Determine the [x, y] coordinate at the center of the cell enclosing the given text.  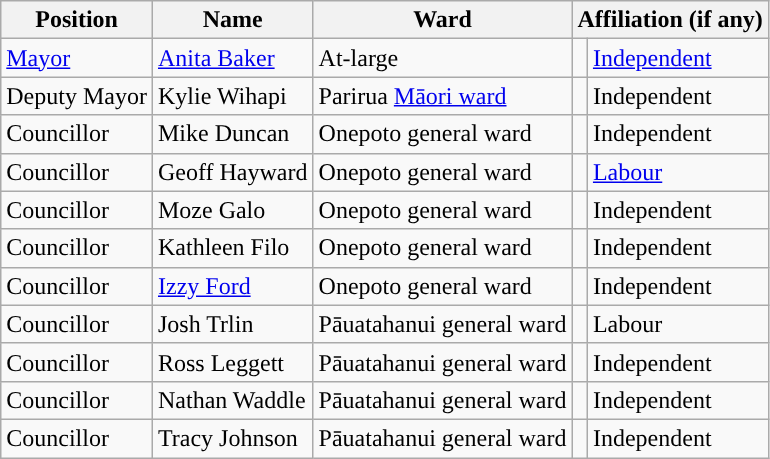
Nathan Waddle [232, 400]
Geoff Hayward [232, 172]
Position [77, 20]
Kathleen Filo [232, 248]
Affiliation (if any) [670, 20]
Ross Leggett [232, 362]
Deputy Mayor [77, 96]
Izzy Ford [232, 286]
Parirua Māori ward [442, 96]
Josh Trlin [232, 324]
At-large [442, 58]
Tracy Johnson [232, 438]
Mike Duncan [232, 134]
Moze Galo [232, 210]
Ward [442, 20]
Mayor [77, 58]
Name [232, 20]
Anita Baker [232, 58]
Kylie Wihapi [232, 96]
